For the text-containing cell, return its midpoint in [x, y] coordinate format. 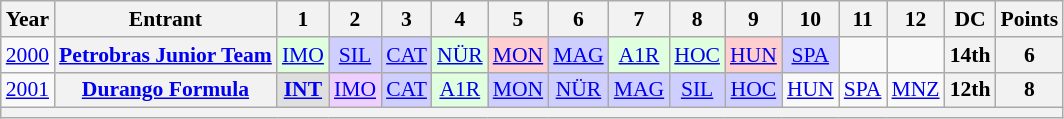
3 [406, 19]
12 [915, 19]
Durango Formula [166, 90]
12th [970, 90]
Petrobras Junior Team [166, 55]
2000 [28, 55]
4 [460, 19]
14th [970, 55]
7 [640, 19]
Points [1030, 19]
2 [355, 19]
10 [810, 19]
11 [863, 19]
DC [970, 19]
INT [303, 90]
5 [518, 19]
2001 [28, 90]
MNZ [915, 90]
Entrant [166, 19]
9 [754, 19]
1 [303, 19]
Year [28, 19]
